Search for the cell housing the specified text and yield its (x, y) center coordinate. 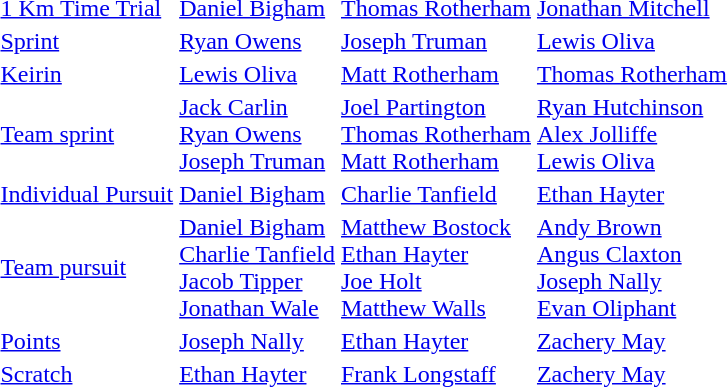
Joseph Truman (436, 41)
Charlie Tanfield (436, 194)
Jack Carlin Ryan Owens Joseph Truman (258, 134)
Ethan Hayter (436, 341)
Joel Partington Thomas Rotherham Matt Rotherham (436, 134)
Matt Rotherham (436, 74)
Matthew Bostock Ethan Hayter Joe HoltMatthew Walls (436, 268)
Lewis Oliva (258, 74)
Daniel Bigham Charlie Tanfield Jacob Tipper Jonathan Wale (258, 268)
Ryan Owens (258, 41)
Daniel Bigham (258, 194)
Joseph Nally (258, 341)
